From the cell containing the given text, extract its center point as (X, Y) coordinate. 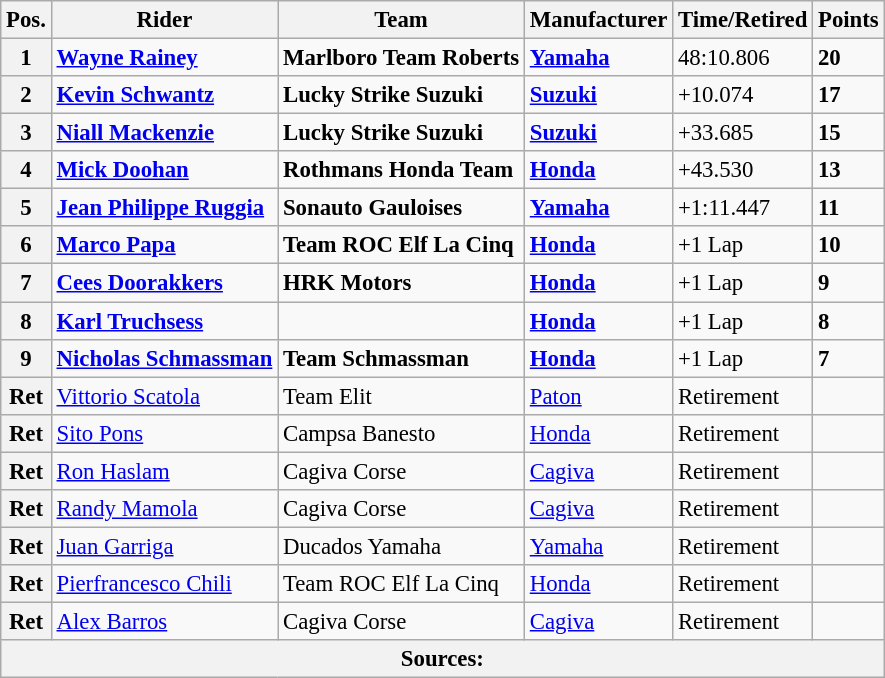
10 (848, 245)
+1:11.447 (743, 208)
Vittorio Scatola (164, 396)
Paton (598, 396)
Alex Barros (164, 621)
13 (848, 170)
Time/Retired (743, 20)
Ducados Yamaha (402, 546)
20 (848, 58)
Marco Papa (164, 245)
+33.685 (743, 133)
11 (848, 208)
Marlboro Team Roberts (402, 58)
Team Schmassman (402, 358)
Niall Mackenzie (164, 133)
Kevin Schwantz (164, 95)
2 (26, 95)
Manufacturer (598, 20)
Team Elit (402, 396)
Randy Mamola (164, 509)
5 (26, 208)
+43.530 (743, 170)
Cees Doorakkers (164, 283)
4 (26, 170)
Nicholas Schmassman (164, 358)
48:10.806 (743, 58)
Wayne Rainey (164, 58)
Juan Garriga (164, 546)
Team (402, 20)
Campsa Banesto (402, 433)
15 (848, 133)
Rothmans Honda Team (402, 170)
Sonauto Gauloises (402, 208)
3 (26, 133)
+10.074 (743, 95)
HRK Motors (402, 283)
1 (26, 58)
Points (848, 20)
17 (848, 95)
Pierfrancesco Chili (164, 584)
Ron Haslam (164, 471)
Rider (164, 20)
Sources: (442, 659)
Mick Doohan (164, 170)
6 (26, 245)
Jean Philippe Ruggia (164, 208)
Karl Truchsess (164, 321)
Sito Pons (164, 433)
Pos. (26, 20)
